Locate the cell with the specified text and output its (X, Y) center coordinate. 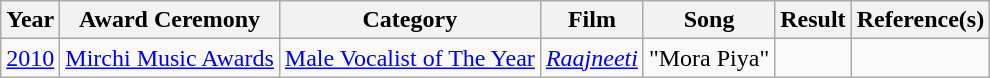
Category (410, 20)
Mirchi Music Awards (170, 58)
Reference(s) (920, 20)
Raajneeti (592, 58)
Song (708, 20)
Film (592, 20)
Award Ceremony (170, 20)
Male Vocalist of The Year (410, 58)
2010 (30, 58)
Result (813, 20)
Year (30, 20)
"Mora Piya" (708, 58)
